Identify which cell holds the provided text, then report its (X, Y) central coordinate. 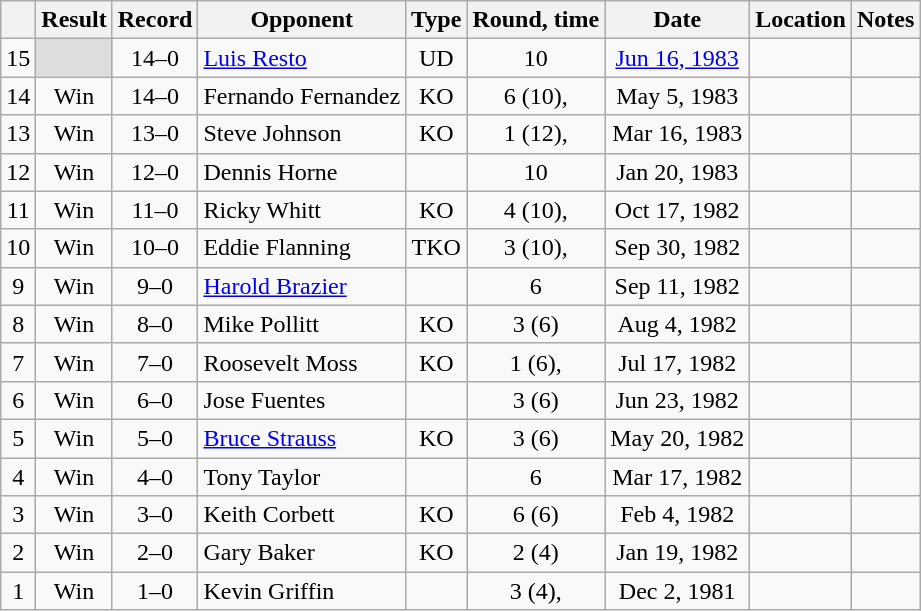
15 (18, 58)
Mar 17, 1982 (678, 477)
Location (801, 20)
8 (18, 324)
Eddie Flanning (302, 248)
12–0 (155, 172)
5 (18, 438)
Bruce Strauss (302, 438)
Dec 2, 1981 (678, 591)
5–0 (155, 438)
9 (18, 286)
3–0 (155, 515)
6–0 (155, 400)
Feb 4, 1982 (678, 515)
Record (155, 20)
7–0 (155, 362)
6 (10), (536, 96)
Tony Taylor (302, 477)
1 (6), (536, 362)
Oct 17, 1982 (678, 210)
Dennis Horne (302, 172)
Harold Brazier (302, 286)
11 (18, 210)
Jan 19, 1982 (678, 553)
Round, time (536, 20)
UD (436, 58)
Kevin Griffin (302, 591)
6 (6) (536, 515)
12 (18, 172)
May 5, 1983 (678, 96)
Jul 17, 1982 (678, 362)
Jun 23, 1982 (678, 400)
11–0 (155, 210)
3 (18, 515)
TKO (436, 248)
Mar 16, 1983 (678, 134)
3 (10), (536, 248)
7 (18, 362)
Fernando Fernandez (302, 96)
2 (4) (536, 553)
Jan 20, 1983 (678, 172)
9–0 (155, 286)
1 (18, 591)
Steve Johnson (302, 134)
4 (18, 477)
Date (678, 20)
4 (10), (536, 210)
Mike Pollitt (302, 324)
Ricky Whitt (302, 210)
10–0 (155, 248)
13 (18, 134)
8–0 (155, 324)
2 (18, 553)
Aug 4, 1982 (678, 324)
1–0 (155, 591)
Gary Baker (302, 553)
May 20, 1982 (678, 438)
Sep 30, 1982 (678, 248)
4–0 (155, 477)
1 (12), (536, 134)
Type (436, 20)
Luis Resto (302, 58)
2–0 (155, 553)
14 (18, 96)
Result (74, 20)
13–0 (155, 134)
Sep 11, 1982 (678, 286)
Keith Corbett (302, 515)
Roosevelt Moss (302, 362)
Opponent (302, 20)
Notes (885, 20)
Jun 16, 1983 (678, 58)
Jose Fuentes (302, 400)
3 (4), (536, 591)
